Detect which cell encompasses the target text, then output its (X, Y) center coordinate. 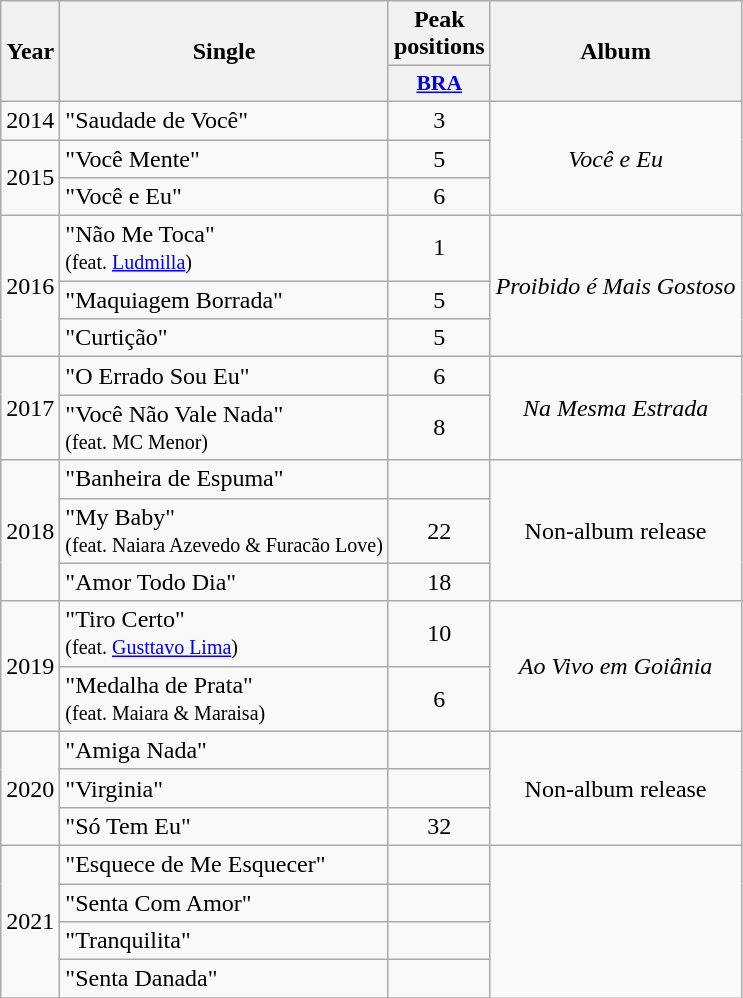
32 (439, 826)
2021 (30, 921)
"Saudade de Você" (224, 120)
"Maquiagem Borrada" (224, 300)
"O Errado Sou Eu" (224, 376)
Ao Vivo em Goiânia (616, 666)
2015 (30, 178)
"Curtição" (224, 338)
"Banheira de Espuma" (224, 479)
8 (439, 428)
Album (616, 52)
Year (30, 52)
"My Baby"(feat. Naiara Azevedo & Furacão Love) (224, 530)
Peak positions (439, 34)
2016 (30, 286)
"Você Não Vale Nada"(feat. MC Menor) (224, 428)
2014 (30, 120)
"Não Me Toca"(feat. Ludmilla) (224, 248)
Você e Eu (616, 158)
"Senta Com Amor" (224, 903)
2018 (30, 530)
"Só Tem Eu" (224, 826)
3 (439, 120)
Proibido é Mais Gostoso (616, 286)
"Você e Eu" (224, 197)
"Você Mente" (224, 159)
10 (439, 634)
"Senta Danada" (224, 979)
18 (439, 582)
1 (439, 248)
2020 (30, 788)
2019 (30, 666)
Na Mesma Estrada (616, 408)
"Virginia" (224, 788)
BRA (439, 84)
"Esquece de Me Esquecer" (224, 864)
"Tiro Certo"(feat. Gusttavo Lima) (224, 634)
"Amor Todo Dia" (224, 582)
Single (224, 52)
"Amiga Nada" (224, 750)
"Tranquilita" (224, 941)
"Medalha de Prata"(feat. Maiara & Maraisa) (224, 698)
22 (439, 530)
2017 (30, 408)
